Identify which cell holds the provided text, then report its [x, y] central coordinate. 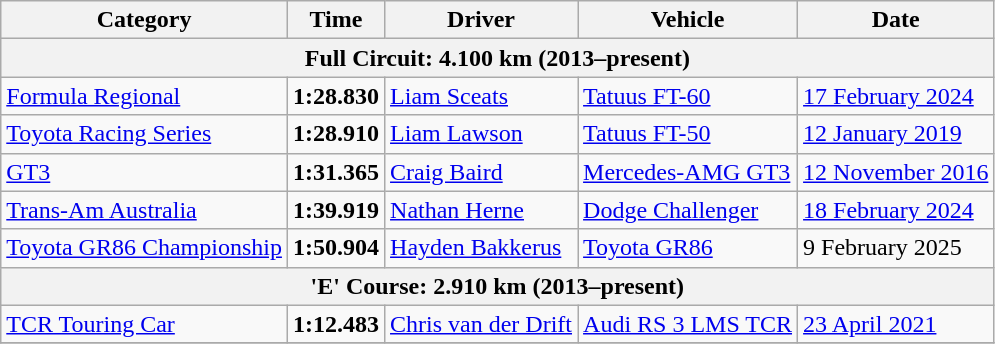
12 November 2016 [896, 172]
Mercedes-AMG GT3 [688, 172]
Nathan Herne [482, 210]
Liam Sceats [482, 96]
Liam Lawson [482, 134]
Tatuus FT-60 [688, 96]
12 January 2019 [896, 134]
Time [336, 20]
Toyota GR86 [688, 248]
Tatuus FT-50 [688, 134]
1:31.365 [336, 172]
1:28.910 [336, 134]
9 February 2025 [896, 248]
Driver [482, 20]
Hayden Bakkerus [482, 248]
1:39.919 [336, 210]
Formula Regional [144, 96]
1:12.483 [336, 324]
1:28.830 [336, 96]
GT3 [144, 172]
18 February 2024 [896, 210]
Toyota GR86 Championship [144, 248]
Chris van der Drift [482, 324]
TCR Touring Car [144, 324]
23 April 2021 [896, 324]
1:50.904 [336, 248]
Trans-Am Australia [144, 210]
Dodge Challenger [688, 210]
Date [896, 20]
Toyota Racing Series [144, 134]
Audi RS 3 LMS TCR [688, 324]
'E' Course: 2.910 km (2013–present) [498, 286]
Full Circuit: 4.100 km (2013–present) [498, 58]
Craig Baird [482, 172]
17 February 2024 [896, 96]
Category [144, 20]
Vehicle [688, 20]
